Output the (x, y) coordinate of the center of the cell containing the given text.  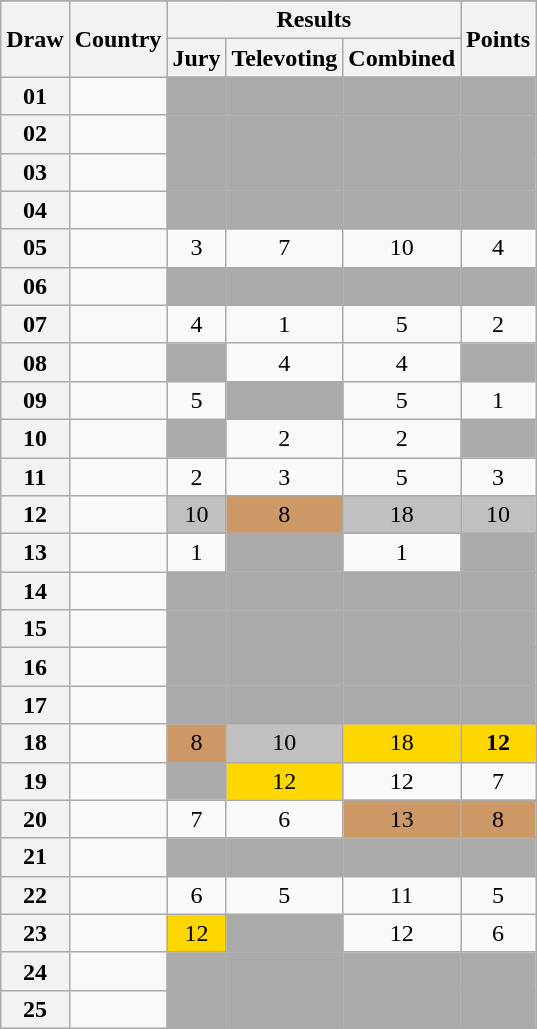
07 (35, 324)
Points (498, 39)
02 (35, 134)
Combined (402, 58)
Results (314, 20)
19 (35, 781)
22 (35, 895)
03 (35, 172)
16 (35, 667)
05 (35, 248)
25 (35, 1009)
Jury (196, 58)
17 (35, 705)
24 (35, 971)
23 (35, 933)
01 (35, 96)
Televoting (284, 58)
08 (35, 362)
14 (35, 591)
15 (35, 629)
21 (35, 857)
06 (35, 286)
Country (118, 39)
20 (35, 819)
04 (35, 210)
09 (35, 400)
Draw (35, 39)
